Search for the cell housing the specified text and yield its [X, Y] center coordinate. 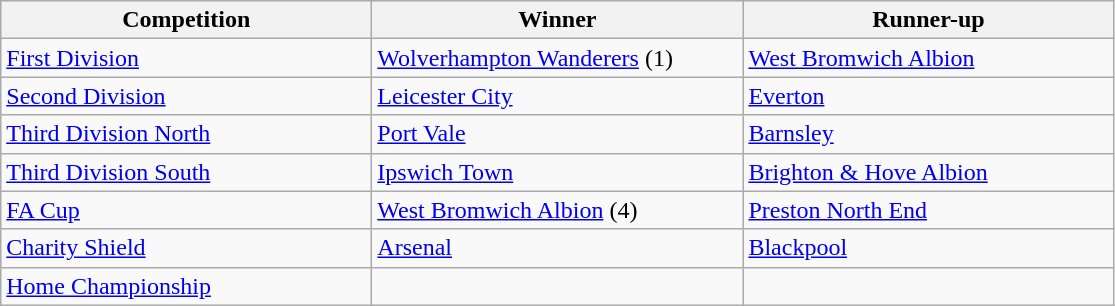
Runner-up [928, 20]
Ipswich Town [558, 172]
Leicester City [558, 96]
Third Division North [186, 134]
Charity Shield [186, 248]
Barnsley [928, 134]
Arsenal [558, 248]
West Bromwich Albion (4) [558, 210]
Second Division [186, 96]
Everton [928, 96]
FA Cup [186, 210]
Port Vale [558, 134]
Competition [186, 20]
Preston North End [928, 210]
Blackpool [928, 248]
West Bromwich Albion [928, 58]
Winner [558, 20]
Wolverhampton Wanderers (1) [558, 58]
First Division [186, 58]
Home Championship [186, 286]
Brighton & Hove Albion [928, 172]
Third Division South [186, 172]
